Locate the cell with the specified text and output its (X, Y) center coordinate. 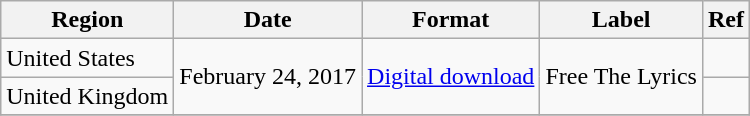
Free The Lyrics (622, 77)
February 24, 2017 (268, 77)
United Kingdom (88, 96)
Date (268, 20)
Region (88, 20)
Digital download (451, 77)
Format (451, 20)
Ref (726, 20)
United States (88, 58)
Label (622, 20)
